Provide the (x, y) coordinate of the cell's center where the given text is located.  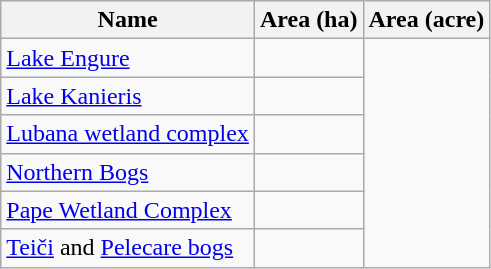
Area (acre) (426, 20)
Lake Engure (128, 58)
Area (ha) (308, 20)
Pape Wetland Complex (128, 210)
Northern Bogs (128, 172)
Lake Kanieris (128, 96)
Lubana wetland complex (128, 134)
Teiči and Pelecare bogs (128, 248)
Name (128, 20)
